Capture the cell that displays the provided text and extract its (x, y) central coordinate. 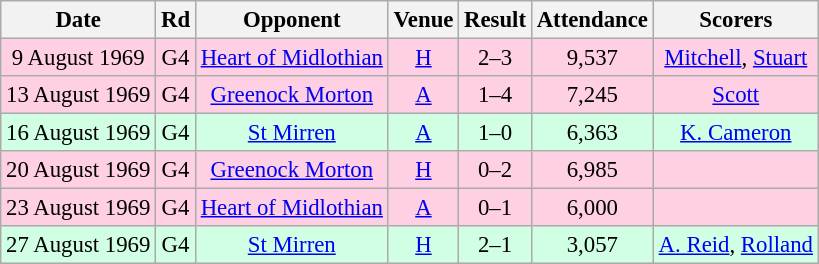
Result (496, 20)
K. Cameron (736, 133)
9,537 (592, 58)
6,363 (592, 133)
0–1 (496, 208)
6,985 (592, 170)
9 August 1969 (78, 58)
20 August 1969 (78, 170)
Venue (424, 20)
1–0 (496, 133)
1–4 (496, 95)
Scott (736, 95)
Opponent (292, 20)
23 August 1969 (78, 208)
7,245 (592, 95)
Attendance (592, 20)
A. Reid, Rolland (736, 245)
Mitchell, Stuart (736, 58)
Rd (176, 20)
0–2 (496, 170)
2–3 (496, 58)
2–1 (496, 245)
Scorers (736, 20)
3,057 (592, 245)
6,000 (592, 208)
Date (78, 20)
27 August 1969 (78, 245)
13 August 1969 (78, 95)
16 August 1969 (78, 133)
